Provide the (x, y) coordinate of the cell's center where the given text is located.  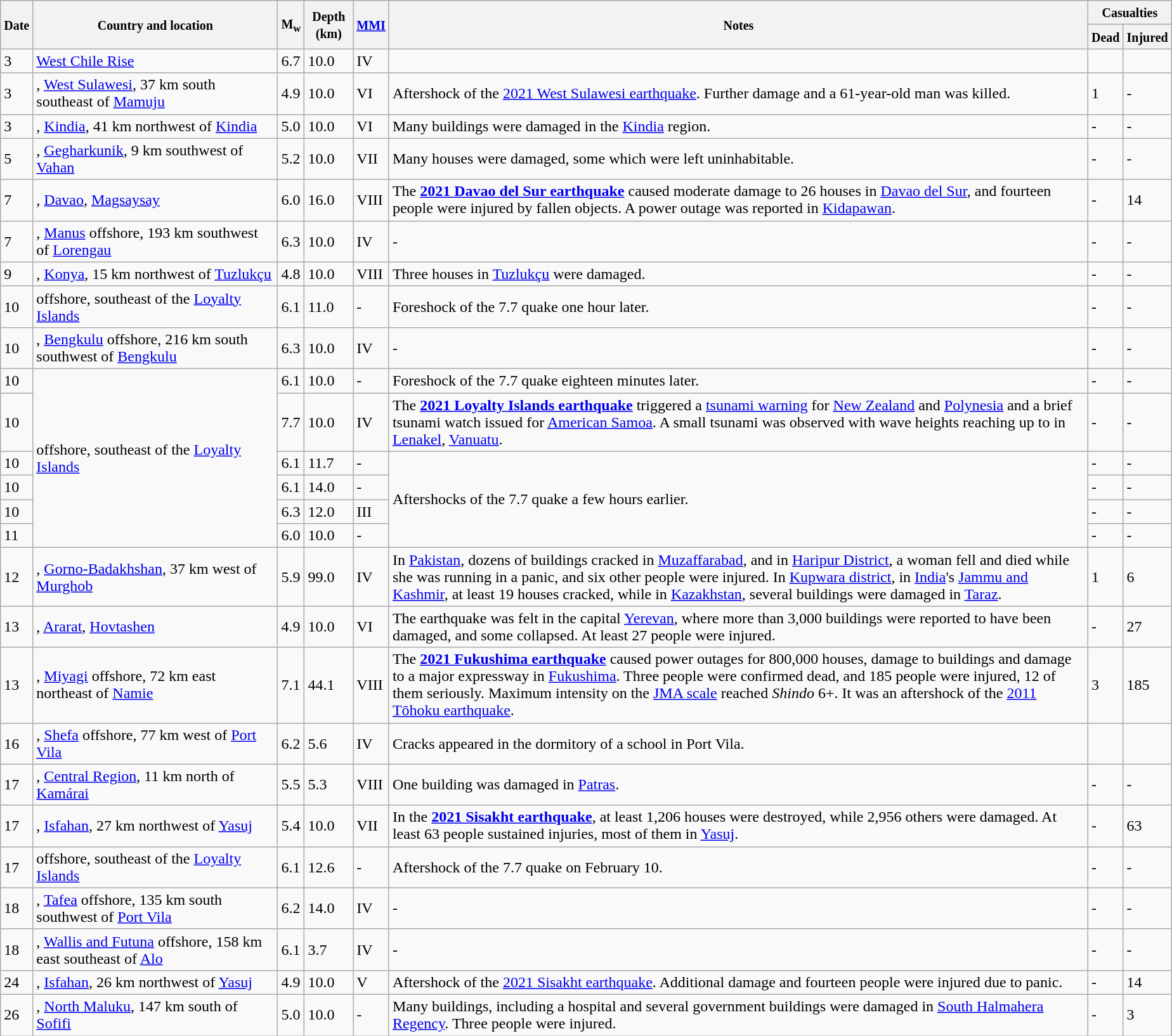
5.6 (329, 743)
West Chile Rise (155, 61)
, Central Region, 11 km north of Kamárai (155, 785)
, Konya, 15 km northwest of Tuzlukçu (155, 274)
Country and location (155, 25)
, Tafea offshore, 135 km south southwest of Port Vila (155, 908)
16.0 (329, 200)
Mw (291, 25)
, Davao, Magsaysay (155, 200)
Depth (km) (329, 25)
27 (1147, 626)
Cracks appeared in the dormitory of a school in Port Vila. (738, 743)
6.7 (291, 61)
11 (16, 536)
III (372, 512)
5.9 (291, 577)
Aftershock of the 2021 Sisakht earthquake. Additional damage and fourteen people were injured due to panic. (738, 982)
12.6 (329, 867)
One building was damaged in Patras. (738, 785)
16 (16, 743)
6 (1147, 577)
5.3 (329, 785)
Date (16, 25)
4.8 (291, 274)
12.0 (329, 512)
Foreshock of the 7.7 quake eighteen minutes later. (738, 380)
12 (16, 577)
7.1 (291, 685)
Many buildings, including a hospital and several government buildings were damaged in South Halmahera Regency. Three people were injured. (738, 1014)
Aftershock of the 2021 West Sulawesi earthquake. Further damage and a 61-year-old man was killed. (738, 94)
5.5 (291, 785)
185 (1147, 685)
Dead (1105, 37)
5 (16, 159)
, West Sulawesi, 37 km south southeast of Mamuju (155, 94)
, Miyagi offshore, 72 km east northeast of Namie (155, 685)
24 (16, 982)
99.0 (329, 577)
, North Maluku, 147 km south of Sofifi (155, 1014)
Injured (1147, 37)
5.4 (291, 826)
Aftershocks of the 7.7 quake a few hours earlier. (738, 500)
, Shefa offshore, 77 km west of Port Vila (155, 743)
Aftershock of the 7.7 quake on February 10. (738, 867)
7.7 (291, 422)
63 (1147, 826)
Casualties (1130, 13)
, Manus offshore, 193 km southwest of Lorengau (155, 241)
, Wallis and Futuna offshore, 158 km east southeast of Alo (155, 950)
11.7 (329, 463)
Many houses were damaged, some which were left uninhabitable. (738, 159)
Three houses in Tuzlukçu were damaged. (738, 274)
, Isfahan, 26 km northwest of Yasuj (155, 982)
11.0 (329, 307)
V (372, 982)
Many buildings were damaged in the Kindia region. (738, 126)
MMI (372, 25)
9 (16, 274)
Notes (738, 25)
, Gorno-Badakhshan, 37 km west of Murghob (155, 577)
Foreshock of the 7.7 quake one hour later. (738, 307)
, Isfahan, 27 km northwest of Yasuj (155, 826)
26 (16, 1014)
, Bengkulu offshore, 216 km south southwest of Bengkulu (155, 347)
, Gegharkunik, 9 km southwest of Vahan (155, 159)
5.2 (291, 159)
3.7 (329, 950)
44.1 (329, 685)
, Ararat, Hovtashen (155, 626)
, Kindia, 41 km northwest of Kindia (155, 126)
